Locate the cell with the specified text and output its (X, Y) center coordinate. 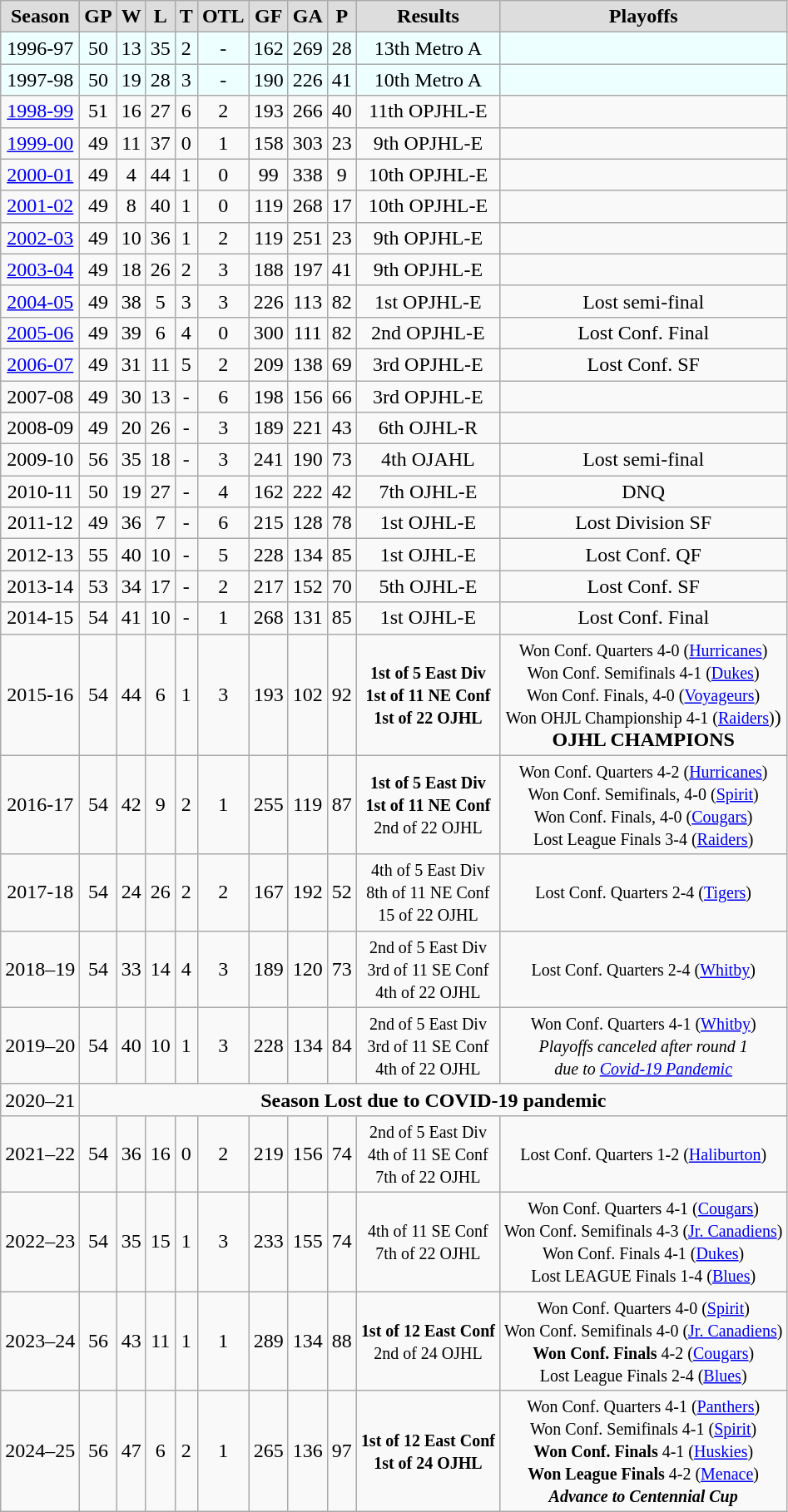
241 (268, 460)
1st of 5 East Div1st of 11 NE Conf2nd of 22 OJHL (428, 805)
111 (308, 333)
209 (268, 364)
15 (160, 1241)
38 (131, 301)
251 (308, 238)
303 (308, 143)
11th OPJHL-E (428, 111)
87 (341, 805)
GP (98, 17)
52 (341, 892)
102 (308, 694)
1999-00 (40, 143)
Season (40, 17)
2018–19 (40, 969)
DNQ (642, 492)
P (341, 17)
2000-01 (40, 175)
2002-03 (40, 238)
2007-08 (40, 397)
51 (98, 111)
30 (131, 397)
13th Metro A (428, 48)
99 (268, 175)
47 (131, 1451)
215 (268, 523)
217 (268, 586)
158 (268, 143)
97 (341, 1451)
Won Conf. Quarters 4-2 (Hurricanes)Won Conf. Semifinals, 4-0 (Spirit)Won Conf. Finals, 4-0 (Cougars)Lost League Finals 3-4 (Raiders) (642, 805)
Won Conf. Quarters 4-1 (Cougars)Won Conf. Semifinals 4-3 (Jr. Canadiens)Won Conf. Finals 4-1 (Dukes)Lost LEAGUE Finals 1-4 (Blues) (642, 1241)
198 (268, 397)
2nd OPJHL-E (428, 333)
269 (308, 48)
188 (268, 269)
128 (308, 523)
113 (308, 301)
136 (308, 1451)
4th of 5 East Div8th of 11 NE Conf15 of 22 OJHL (428, 892)
53 (98, 586)
7th OJHL-E (428, 492)
W (131, 17)
2009-10 (40, 460)
Won Conf. Quarters 4-0 (Spirit)Won Conf. Semifinals 4-0 (Jr. Canadiens)Won Conf. Finals 4-2 (Cougars)Lost League Finals 2-4 (Blues) (642, 1341)
88 (341, 1341)
Lost Conf. QF (642, 555)
1998-99 (40, 111)
24 (131, 892)
2017-18 (40, 892)
7 (160, 523)
2012-13 (40, 555)
120 (308, 969)
1st of 12 East Conf1st of 24 OJHL (428, 1451)
L (160, 17)
Season Lost due to COVID-19 pandemic (434, 1099)
6th OJHL-R (428, 428)
2001-02 (40, 206)
66 (341, 397)
20 (131, 428)
155 (308, 1241)
Lost Conf. Quarters 2-4 (Tigers) (642, 892)
1st OPJHL-E (428, 301)
167 (268, 892)
1997-98 (40, 80)
219 (268, 1154)
197 (308, 269)
266 (308, 111)
2011-12 (40, 523)
78 (341, 523)
2010-11 (40, 492)
39 (131, 333)
Won Conf. Quarters 4-1 (Whitby) Playoffs canceled after round 1due to Covid-19 Pandemic (642, 1045)
2016-17 (40, 805)
31 (131, 364)
Lost Conf. Quarters 2-4 (Whitby) (642, 969)
2008-09 (40, 428)
2019–20 (40, 1045)
33 (131, 969)
1st of 5 East Div1st of 11 NE Conf1st of 22 OJHL (428, 694)
2023–24 (40, 1341)
2022–23 (40, 1241)
4th OJAHL (428, 460)
84 (341, 1045)
5th OJHL-E (428, 586)
14 (160, 969)
34 (131, 586)
GA (308, 17)
T (186, 17)
300 (268, 333)
2024–25 (40, 1451)
55 (98, 555)
138 (308, 364)
10th Metro A (428, 80)
Results (428, 17)
192 (308, 892)
221 (308, 428)
2004-05 (40, 301)
2006-07 (40, 364)
265 (268, 1451)
8 (131, 206)
Lost Division SF (642, 523)
2nd of 5 East Div4th of 11 SE Conf7th of 22 OJHL (428, 1154)
2020–21 (40, 1099)
70 (341, 586)
2005-06 (40, 333)
Lost Conf. Quarters 1-2 (Haliburton) (642, 1154)
1st of 12 East Conf2nd of 24 OJHL (428, 1341)
152 (308, 586)
69 (341, 364)
2021–22 (40, 1154)
2014-15 (40, 618)
338 (308, 175)
4th of 11 SE Conf7th of 22 OJHL (428, 1241)
1996-97 (40, 48)
289 (268, 1341)
2003-04 (40, 269)
GF (268, 17)
233 (268, 1241)
2013-14 (40, 586)
Playoffs (642, 17)
2015-16 (40, 694)
255 (268, 805)
37 (160, 143)
OTL (223, 17)
131 (308, 618)
222 (308, 492)
92 (341, 694)
